Find where the given text appears and provide that cell's center as (X, Y) coordinate. 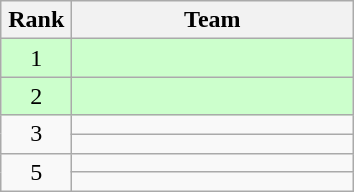
2 (36, 96)
3 (36, 134)
1 (36, 58)
Rank (36, 20)
Team (212, 20)
5 (36, 172)
